Capture the cell that displays the provided text and extract its [X, Y] central coordinate. 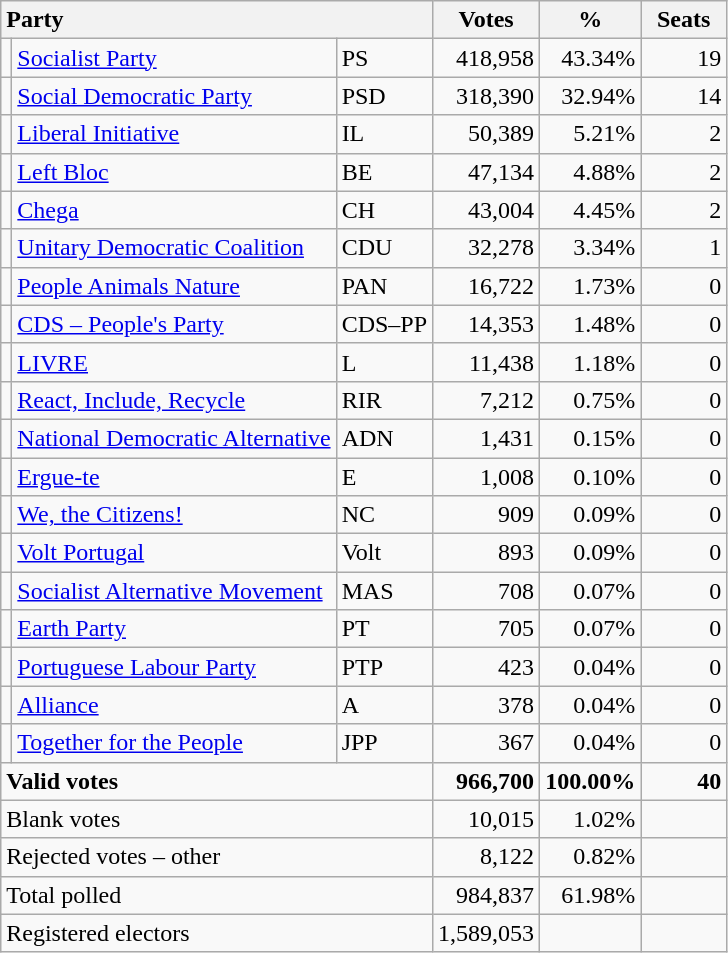
Total polled [217, 895]
Socialist Alternative Movement [174, 591]
705 [486, 629]
JPP [384, 743]
0.10% [590, 477]
PTP [384, 667]
Party [217, 20]
PS [384, 58]
50,389 [486, 134]
4.45% [590, 210]
11,438 [486, 362]
708 [486, 591]
984,837 [486, 895]
1,008 [486, 477]
14,353 [486, 324]
NC [384, 515]
Social Democratic Party [174, 96]
PT [384, 629]
Chega [174, 210]
100.00% [590, 781]
People Animals Nature [174, 286]
CDU [384, 248]
1.02% [590, 819]
L [384, 362]
RIR [384, 400]
367 [486, 743]
40 [684, 781]
966,700 [486, 781]
Left Bloc [174, 172]
0.15% [590, 438]
National Democratic Alternative [174, 438]
16,722 [486, 286]
Votes [486, 20]
1.48% [590, 324]
32.94% [590, 96]
Blank votes [217, 819]
1,589,053 [486, 933]
8,122 [486, 857]
React, Include, Recycle [174, 400]
893 [486, 553]
Alliance [174, 705]
43.34% [590, 58]
14 [684, 96]
Registered electors [217, 933]
423 [486, 667]
1.18% [590, 362]
Volt Portugal [174, 553]
Rejected votes – other [217, 857]
Valid votes [217, 781]
3.34% [590, 248]
LIVRE [174, 362]
Ergue-te [174, 477]
19 [684, 58]
MAS [384, 591]
47,134 [486, 172]
ADN [384, 438]
% [590, 20]
Socialist Party [174, 58]
318,390 [486, 96]
CH [384, 210]
378 [486, 705]
0.75% [590, 400]
4.88% [590, 172]
Unitary Democratic Coalition [174, 248]
1.73% [590, 286]
A [384, 705]
1 [684, 248]
CDS – People's Party [174, 324]
Together for the People [174, 743]
We, the Citizens! [174, 515]
BE [384, 172]
0.82% [590, 857]
61.98% [590, 895]
Volt [384, 553]
Portuguese Labour Party [174, 667]
PSD [384, 96]
IL [384, 134]
43,004 [486, 210]
5.21% [590, 134]
CDS–PP [384, 324]
909 [486, 515]
E [384, 477]
418,958 [486, 58]
32,278 [486, 248]
Earth Party [174, 629]
Liberal Initiative [174, 134]
7,212 [486, 400]
1,431 [486, 438]
PAN [384, 286]
10,015 [486, 819]
Seats [684, 20]
